Return the [X, Y] coordinate for the center point of the cell that contains the specified text.  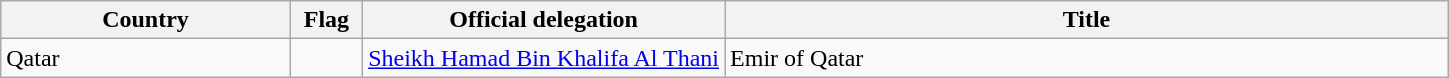
Country [146, 20]
Flag [326, 20]
Sheikh Hamad Bin Khalifa Al Thani [544, 58]
Qatar [146, 58]
Official delegation [544, 20]
Emir of Qatar [1087, 58]
Title [1087, 20]
